Search for the cell housing the specified text and yield its [X, Y] center coordinate. 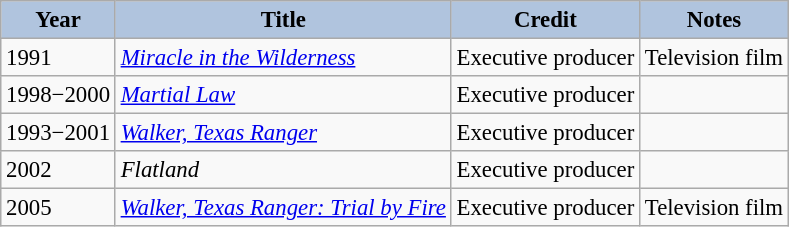
Credit [545, 20]
1991 [58, 58]
Notes [714, 20]
Walker, Texas Ranger: Trial by Fire [283, 208]
Walker, Texas Ranger [283, 133]
1998−2000 [58, 95]
Title [283, 20]
1993−2001 [58, 133]
Year [58, 20]
Martial Law [283, 95]
2002 [58, 170]
2005 [58, 208]
Flatland [283, 170]
Miracle in the Wilderness [283, 58]
